Capture the cell that displays the provided text and extract its (X, Y) central coordinate. 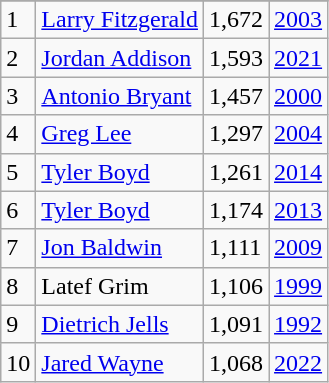
1,091 (236, 324)
Jordan Addison (120, 58)
Jon Baldwin (120, 248)
1,593 (236, 58)
1999 (298, 286)
Jared Wayne (120, 362)
1 (18, 20)
1,672 (236, 20)
2013 (298, 210)
Dietrich Jells (120, 324)
2009 (298, 248)
8 (18, 286)
1992 (298, 324)
1,111 (236, 248)
Antonio Bryant (120, 96)
3 (18, 96)
2014 (298, 172)
10 (18, 362)
2022 (298, 362)
Latef Grim (120, 286)
2000 (298, 96)
1,068 (236, 362)
1,261 (236, 172)
7 (18, 248)
4 (18, 134)
1,297 (236, 134)
1,106 (236, 286)
2021 (298, 58)
1,174 (236, 210)
6 (18, 210)
Greg Lee (120, 134)
9 (18, 324)
2 (18, 58)
2004 (298, 134)
Larry Fitzgerald (120, 20)
1,457 (236, 96)
2003 (298, 20)
5 (18, 172)
